From the cell containing the given text, extract its center point as [x, y] coordinate. 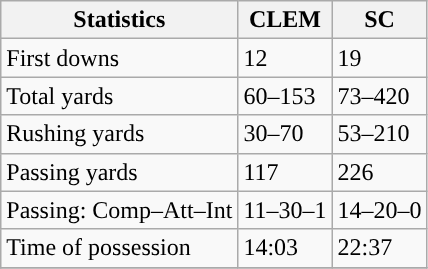
CLEM [285, 20]
14:03 [285, 248]
12 [285, 58]
Passing: Comp–Att–Int [120, 210]
226 [380, 172]
Statistics [120, 20]
19 [380, 58]
First downs [120, 58]
Passing yards [120, 172]
11–30–1 [285, 210]
Time of possession [120, 248]
Total yards [120, 96]
60–153 [285, 96]
SC [380, 20]
22:37 [380, 248]
14–20–0 [380, 210]
Rushing yards [120, 134]
117 [285, 172]
53–210 [380, 134]
30–70 [285, 134]
73–420 [380, 96]
